Scan for the cell matching the given text and deliver its (X, Y) coordinate at center. 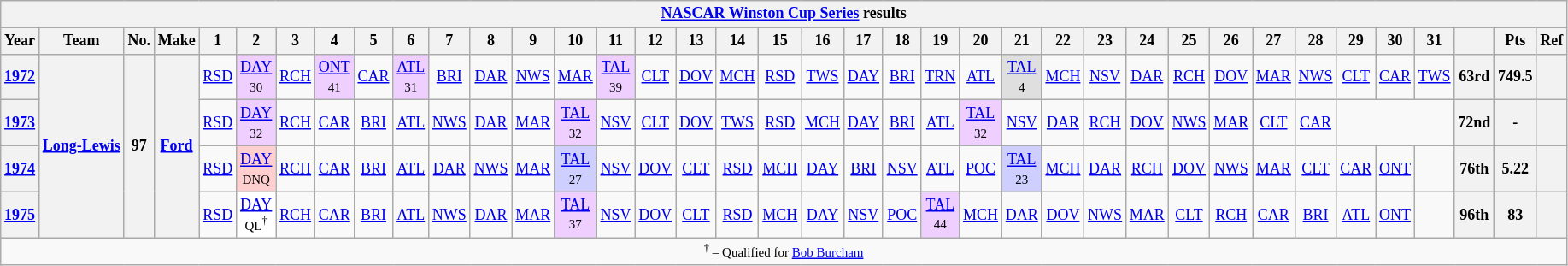
† – Qualified for Bob Burcham (784, 251)
Pts (1516, 41)
DAYDNQ (256, 168)
19 (940, 41)
76th (1475, 168)
5 (373, 41)
Long-Lewis (81, 145)
5.22 (1516, 168)
TAL44 (940, 215)
63rd (1475, 77)
1974 (21, 168)
25 (1189, 41)
DAY32 (256, 123)
6 (411, 41)
749.5 (1516, 77)
TAL37 (576, 215)
No. (138, 41)
TAL4 (1022, 77)
15 (780, 41)
TRN (940, 77)
23 (1106, 41)
97 (138, 145)
- (1516, 123)
31 (1434, 41)
72nd (1475, 123)
Year (21, 41)
NASCAR Winston Cup Series results (784, 14)
Team (81, 41)
Make (176, 41)
30 (1395, 41)
18 (902, 41)
96th (1475, 215)
11 (615, 41)
3 (296, 41)
4 (334, 41)
28 (1316, 41)
ATL31 (411, 77)
DAYQL† (256, 215)
12 (655, 41)
10 (576, 41)
24 (1147, 41)
2 (256, 41)
21 (1022, 41)
TAL39 (615, 77)
1972 (21, 77)
TAL27 (576, 168)
14 (737, 41)
83 (1516, 215)
13 (696, 41)
20 (981, 41)
17 (863, 41)
22 (1063, 41)
8 (490, 41)
DAY30 (256, 77)
1975 (21, 215)
ONT41 (334, 77)
29 (1356, 41)
Ref (1552, 41)
9 (533, 41)
27 (1274, 41)
7 (449, 41)
16 (823, 41)
1973 (21, 123)
Ford (176, 145)
26 (1231, 41)
TAL23 (1022, 168)
1 (218, 41)
